Return the (X, Y) coordinate for the center point of the cell that contains the specified text.  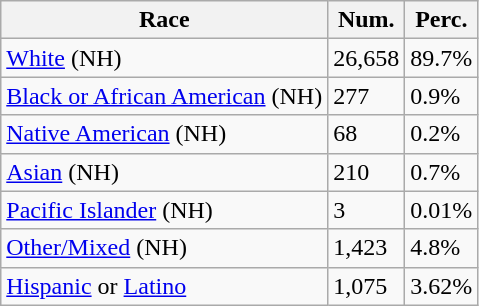
Black or African American (NH) (164, 96)
Race (164, 20)
3 (366, 210)
89.7% (442, 58)
Perc. (442, 20)
Asian (NH) (164, 172)
0.2% (442, 134)
1,423 (366, 248)
68 (366, 134)
1,075 (366, 286)
3.62% (442, 286)
210 (366, 172)
0.7% (442, 172)
26,658 (366, 58)
0.9% (442, 96)
Hispanic or Latino (164, 286)
Native American (NH) (164, 134)
4.8% (442, 248)
Other/Mixed (NH) (164, 248)
0.01% (442, 210)
White (NH) (164, 58)
Pacific Islander (NH) (164, 210)
Num. (366, 20)
277 (366, 96)
